For the text-containing cell, return its midpoint in (x, y) coordinate format. 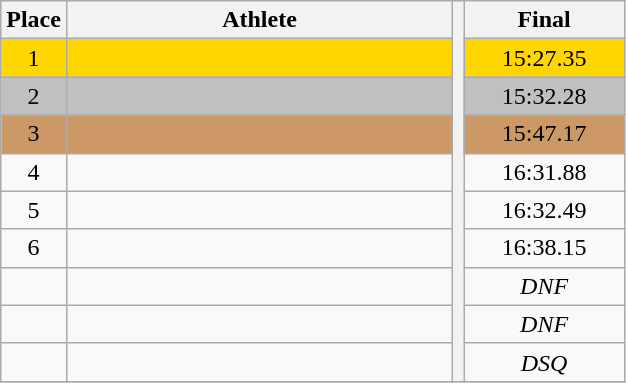
15:47.17 (544, 134)
Athlete (259, 20)
Place (34, 20)
6 (34, 248)
1 (34, 58)
3 (34, 134)
Final (544, 20)
16:32.49 (544, 210)
15:27.35 (544, 58)
16:38.15 (544, 248)
DSQ (544, 362)
16:31.88 (544, 172)
2 (34, 96)
15:32.28 (544, 96)
5 (34, 210)
4 (34, 172)
